Return the [x, y] coordinate for the center point of the cell that contains the specified text.  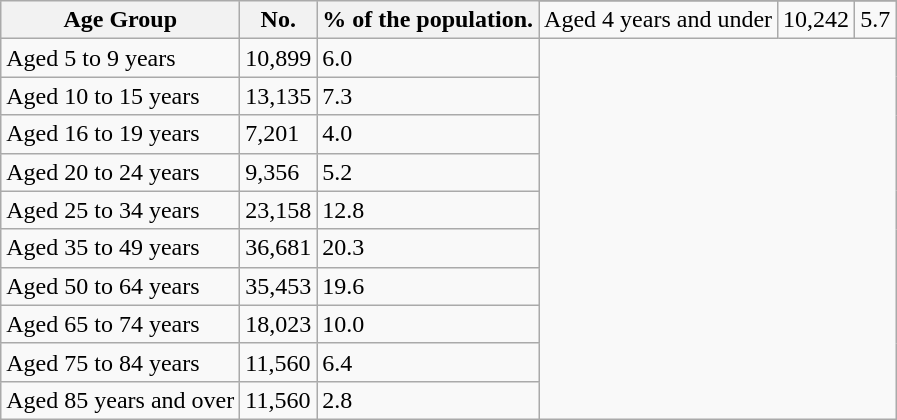
2.8 [428, 400]
5.2 [428, 172]
Aged 5 to 9 years [120, 58]
13,135 [278, 96]
No. [278, 20]
20.3 [428, 248]
7.3 [428, 96]
18,023 [278, 324]
Aged 65 to 74 years [120, 324]
10,899 [278, 58]
10.0 [428, 324]
Aged 4 years and under [658, 20]
5.7 [876, 20]
Aged 85 years and over [120, 400]
Aged 25 to 34 years [120, 210]
9,356 [278, 172]
6.4 [428, 362]
% of the population. [428, 20]
6.0 [428, 58]
12.8 [428, 210]
Aged 10 to 15 years [120, 96]
35,453 [278, 286]
Aged 50 to 64 years [120, 286]
10,242 [816, 20]
Age Group [120, 20]
36,681 [278, 248]
23,158 [278, 210]
19.6 [428, 286]
4.0 [428, 134]
7,201 [278, 134]
Aged 20 to 24 years [120, 172]
Aged 16 to 19 years [120, 134]
Aged 75 to 84 years [120, 362]
Aged 35 to 49 years [120, 248]
